Scan for the cell matching the given text and deliver its [x, y] coordinate at center. 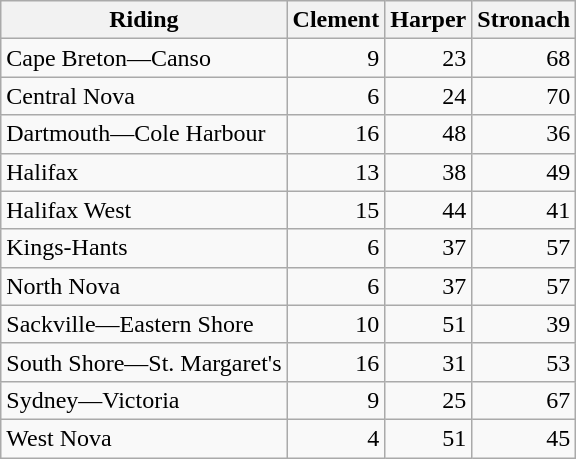
Central Nova [144, 96]
North Nova [144, 286]
Stronach [524, 20]
39 [524, 324]
Halifax [144, 172]
Riding [144, 20]
4 [336, 438]
36 [524, 134]
49 [524, 172]
45 [524, 438]
25 [428, 400]
Halifax West [144, 210]
Sackville—Eastern Shore [144, 324]
53 [524, 362]
Sydney—Victoria [144, 400]
24 [428, 96]
68 [524, 58]
31 [428, 362]
West Nova [144, 438]
67 [524, 400]
Harper [428, 20]
48 [428, 134]
Dartmouth—Cole Harbour [144, 134]
70 [524, 96]
10 [336, 324]
15 [336, 210]
44 [428, 210]
South Shore—St. Margaret's [144, 362]
41 [524, 210]
13 [336, 172]
Clement [336, 20]
23 [428, 58]
Cape Breton—Canso [144, 58]
Kings-Hants [144, 248]
38 [428, 172]
